Detect which cell encompasses the target text, then output its [x, y] center coordinate. 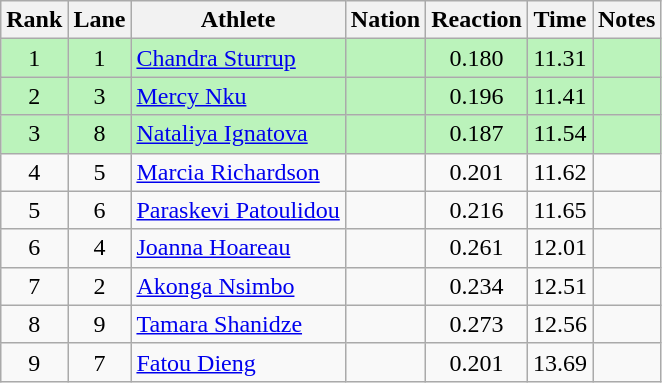
0.196 [477, 96]
12.56 [560, 324]
Time [560, 20]
Tamara Shanidze [238, 324]
Joanna Hoareau [238, 248]
Nataliya Ignatova [238, 134]
12.01 [560, 248]
11.62 [560, 172]
Paraskevi Patoulidou [238, 210]
0.216 [477, 210]
Reaction [477, 20]
0.180 [477, 58]
Nation [385, 20]
Rank [34, 20]
11.54 [560, 134]
Athlete [238, 20]
Notes [626, 20]
Fatou Dieng [238, 362]
11.65 [560, 210]
12.51 [560, 286]
Akonga Nsimbo [238, 286]
0.273 [477, 324]
0.261 [477, 248]
Marcia Richardson [238, 172]
0.234 [477, 286]
Lane [100, 20]
11.31 [560, 58]
Mercy Nku [238, 96]
Chandra Sturrup [238, 58]
13.69 [560, 362]
11.41 [560, 96]
0.187 [477, 134]
